Detect which cell encompasses the target text, then output its (X, Y) center coordinate. 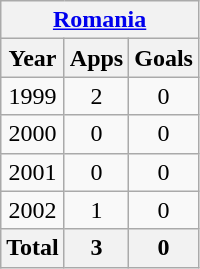
2001 (33, 172)
3 (96, 248)
2000 (33, 134)
2 (96, 96)
Total (33, 248)
1 (96, 210)
Apps (96, 58)
1999 (33, 96)
Goals (164, 58)
2002 (33, 210)
Year (33, 58)
Romania (100, 20)
